Detect which cell encompasses the target text, then output its (x, y) center coordinate. 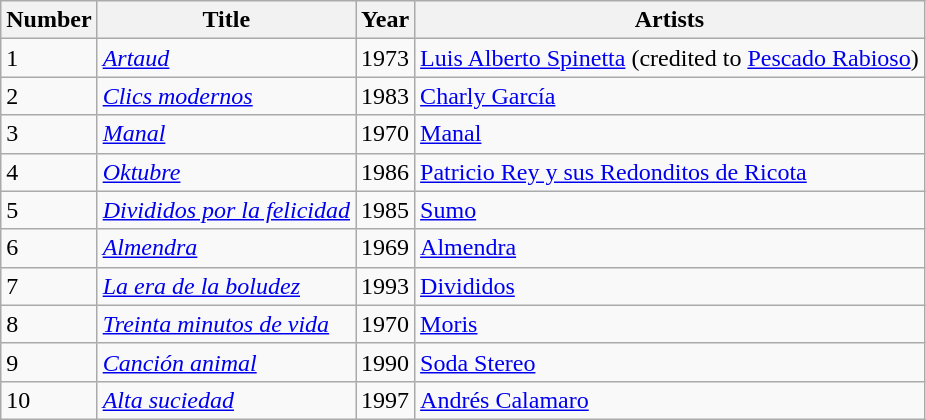
1997 (386, 400)
1973 (386, 58)
1990 (386, 362)
4 (49, 172)
Andrés Calamaro (670, 400)
Patricio Rey y sus Redonditos de Ricota (670, 172)
Number (49, 20)
Soda Stereo (670, 362)
8 (49, 324)
3 (49, 134)
1983 (386, 96)
1 (49, 58)
Divididos por la felicidad (226, 210)
6 (49, 248)
Year (386, 20)
Treinta minutos de vida (226, 324)
7 (49, 286)
5 (49, 210)
10 (49, 400)
Sumo (670, 210)
Clics modernos (226, 96)
9 (49, 362)
1969 (386, 248)
Title (226, 20)
Luis Alberto Spinetta (credited to Pescado Rabioso) (670, 58)
1993 (386, 286)
2 (49, 96)
Alta suciedad (226, 400)
Charly García (670, 96)
Moris (670, 324)
1985 (386, 210)
Artaud (226, 58)
La era de la boludez (226, 286)
Artists (670, 20)
Oktubre (226, 172)
Canción animal (226, 362)
Divididos (670, 286)
1986 (386, 172)
